Search for the cell housing the specified text and yield its (X, Y) center coordinate. 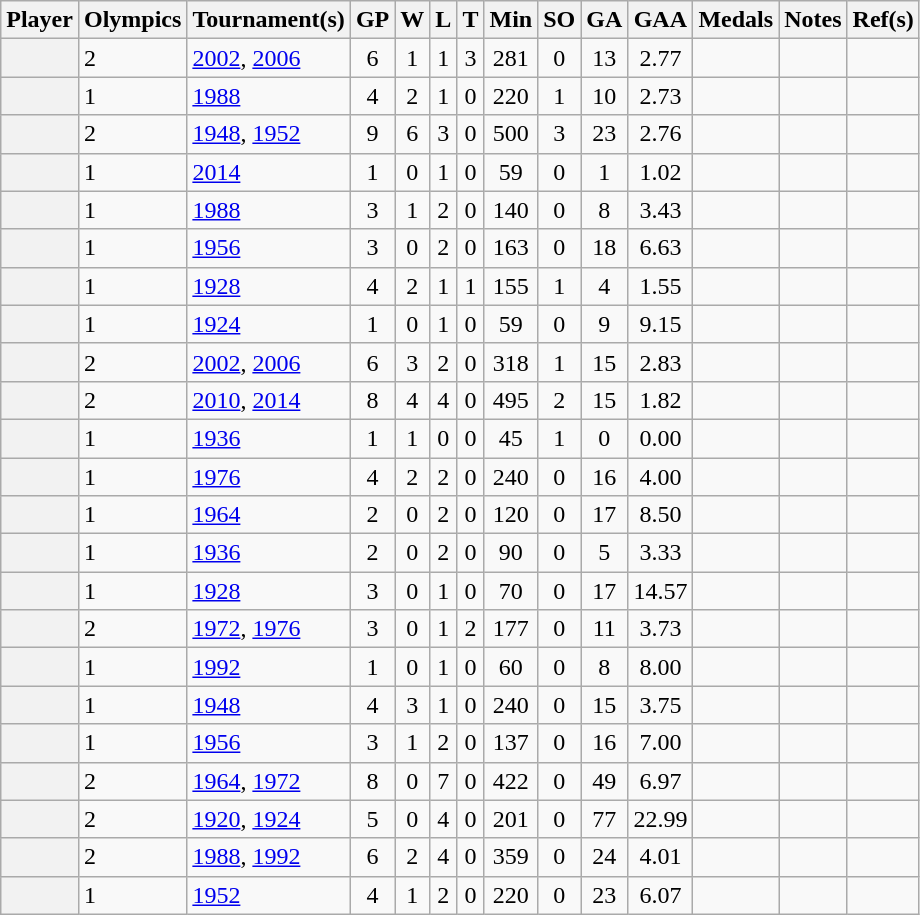
140 (511, 210)
14.57 (660, 591)
70 (511, 591)
7 (444, 781)
318 (511, 362)
W (412, 20)
77 (604, 819)
3.33 (660, 553)
Olympics (132, 20)
1988, 1992 (269, 857)
22.99 (660, 819)
45 (511, 438)
Medals (736, 20)
1.02 (660, 172)
GAA (660, 20)
8.50 (660, 515)
359 (511, 857)
281 (511, 58)
2014 (269, 172)
2.77 (660, 58)
422 (511, 781)
163 (511, 248)
3.75 (660, 705)
137 (511, 743)
Tournament(s) (269, 20)
1992 (269, 667)
120 (511, 515)
1948 (269, 705)
1924 (269, 324)
L (444, 20)
9.15 (660, 324)
13 (604, 58)
155 (511, 286)
7.00 (660, 743)
1.82 (660, 400)
6.63 (660, 248)
Player (40, 20)
49 (604, 781)
2010, 2014 (269, 400)
11 (604, 629)
Min (511, 20)
1976 (269, 477)
SO (560, 20)
177 (511, 629)
90 (511, 553)
495 (511, 400)
6.97 (660, 781)
1964, 1972 (269, 781)
2.83 (660, 362)
201 (511, 819)
4.01 (660, 857)
500 (511, 134)
18 (604, 248)
GA (604, 20)
1948, 1952 (269, 134)
4.00 (660, 477)
1952 (269, 895)
1964 (269, 515)
6.07 (660, 895)
3.43 (660, 210)
60 (511, 667)
2.73 (660, 96)
10 (604, 96)
1.55 (660, 286)
2.76 (660, 134)
3.73 (660, 629)
0.00 (660, 438)
T (470, 20)
1972, 1976 (269, 629)
Ref(s) (883, 20)
1920, 1924 (269, 819)
Notes (813, 20)
24 (604, 857)
8.00 (660, 667)
GP (372, 20)
